Search for the cell housing the specified text and yield its (X, Y) center coordinate. 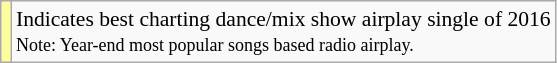
Indicates best charting dance/mix show airplay single of 2016 Note: Year-end most popular songs based radio airplay. (284, 32)
